Return (X, Y) of the center of cell containing provided text 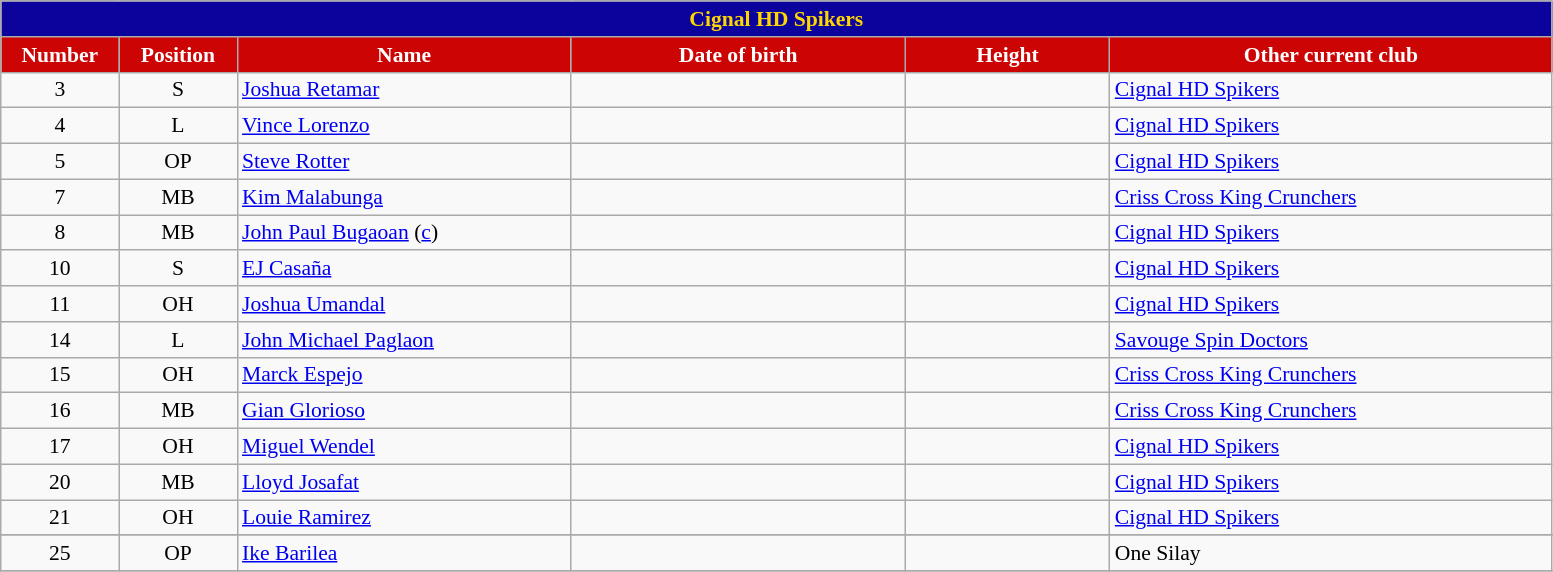
Joshua Retamar (404, 90)
Position (178, 55)
17 (60, 447)
3 (60, 90)
One Silay (1331, 554)
Louie Ramirez (404, 518)
25 (60, 554)
Steve Rotter (404, 162)
10 (60, 269)
21 (60, 518)
7 (60, 197)
Number (60, 55)
EJ Casaña (404, 269)
4 (60, 126)
Vince Lorenzo (404, 126)
Savouge Spin Doctors (1331, 340)
Miguel Wendel (404, 447)
Name (404, 55)
John Michael Paglaon (404, 340)
Ike Barilea (404, 554)
Gian Glorioso (404, 411)
11 (60, 304)
16 (60, 411)
15 (60, 375)
Height (1008, 55)
Other current club (1331, 55)
John Paul Bugaoan (c) (404, 233)
8 (60, 233)
Date of birth (738, 55)
Marck Espejo (404, 375)
Lloyd Josafat (404, 482)
Kim Malabunga (404, 197)
Joshua Umandal (404, 304)
20 (60, 482)
14 (60, 340)
5 (60, 162)
